Search for the cell housing the specified text and yield its (X, Y) center coordinate. 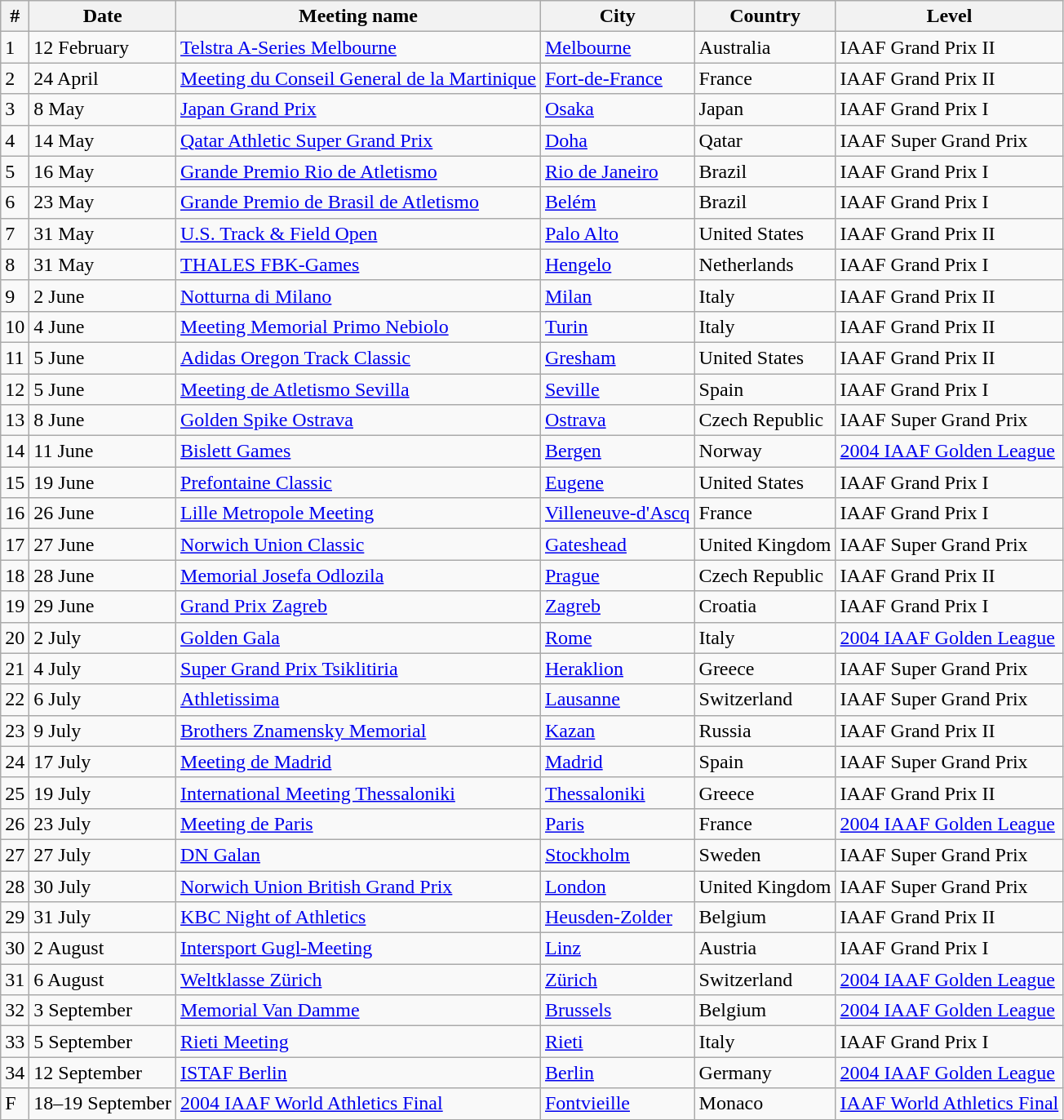
5 September (103, 1042)
Japan Grand Prix (359, 109)
Qatar Athletic Super Grand Prix (359, 140)
28 (15, 886)
23 May (103, 202)
Brussels (617, 1011)
Telstra A-Series Melbourne (359, 47)
16 (15, 513)
Lausanne (617, 700)
18–19 September (103, 1104)
# (15, 16)
THALES FBK-Games (359, 264)
Super Grand Prix Tsiklitiria (359, 669)
19 July (103, 793)
18 (15, 576)
Rieti (617, 1042)
20 (15, 638)
Meeting de Paris (359, 824)
8 June (103, 420)
International Meeting Thessaloniki (359, 793)
DN Galan (359, 855)
21 (15, 669)
Golden Gala (359, 638)
Meeting de Atletismo Sevilla (359, 389)
IAAF World Athletics Final (950, 1104)
Stockholm (617, 855)
Hengelo (617, 264)
8 May (103, 109)
14 (15, 451)
2004 IAAF World Athletics Final (359, 1104)
31 (15, 980)
Melbourne (617, 47)
Weltklasse Zürich (359, 980)
19 (15, 607)
Villeneuve-d'Ascq (617, 513)
17 July (103, 762)
Ostrava (617, 420)
9 July (103, 731)
30 July (103, 886)
3 (15, 109)
7 (15, 233)
Level (950, 16)
Gateshead (617, 544)
5 (15, 171)
12 September (103, 1073)
Madrid (617, 762)
Austria (765, 949)
Golden Spike Ostrava (359, 420)
Rome (617, 638)
6 August (103, 980)
14 May (103, 140)
Prefontaine Classic (359, 482)
Rieti Meeting (359, 1042)
29 June (103, 607)
26 (15, 824)
2 August (103, 949)
34 (15, 1073)
12 (15, 389)
Australia (765, 47)
Meeting name (359, 16)
29 (15, 918)
23 (15, 731)
33 (15, 1042)
Milan (617, 296)
Eugene (617, 482)
Palo Alto (617, 233)
Berlin (617, 1073)
10 (15, 327)
KBC Night of Athletics (359, 918)
2 (15, 78)
ISTAF Berlin (359, 1073)
26 June (103, 513)
24 (15, 762)
City (617, 16)
Doha (617, 140)
Russia (765, 731)
Zürich (617, 980)
Athletissima (359, 700)
Rio de Janeiro (617, 171)
Country (765, 16)
Qatar (765, 140)
Japan (765, 109)
12 February (103, 47)
1 (15, 47)
30 (15, 949)
25 (15, 793)
Fort-de-France (617, 78)
Adidas Oregon Track Classic (359, 358)
11 June (103, 451)
2 July (103, 638)
Norwich Union British Grand Prix (359, 886)
Grande Premio de Brasil de Atletismo (359, 202)
15 (15, 482)
Belém (617, 202)
2 June (103, 296)
Germany (765, 1073)
Heraklion (617, 669)
Meeting de Madrid (359, 762)
Notturna di Milano (359, 296)
London (617, 886)
Lille Metropole Meeting (359, 513)
Seville (617, 389)
U.S. Track & Field Open (359, 233)
23 July (103, 824)
9 (15, 296)
27 June (103, 544)
32 (15, 1011)
3 September (103, 1011)
Bergen (617, 451)
28 June (103, 576)
4 July (103, 669)
Intersport Gugl-Meeting (359, 949)
Date (103, 16)
Osaka (617, 109)
6 July (103, 700)
Monaco (765, 1104)
Norway (765, 451)
22 (15, 700)
Zagreb (617, 607)
27 July (103, 855)
4 June (103, 327)
17 (15, 544)
Gresham (617, 358)
Kazan (617, 731)
Grande Premio Rio de Atletismo (359, 171)
Netherlands (765, 264)
Prague (617, 576)
Bislett Games (359, 451)
Turin (617, 327)
Thessaloniki (617, 793)
24 April (103, 78)
4 (15, 140)
Norwich Union Classic (359, 544)
F (15, 1104)
Meeting Memorial Primo Nebiolo (359, 327)
31 July (103, 918)
Paris (617, 824)
13 (15, 420)
Memorial Van Damme (359, 1011)
6 (15, 202)
Fontvieille (617, 1104)
Sweden (765, 855)
Croatia (765, 607)
Meeting du Conseil General de la Martinique (359, 78)
Heusden-Zolder (617, 918)
Linz (617, 949)
Brothers Znamensky Memorial (359, 731)
8 (15, 264)
19 June (103, 482)
Grand Prix Zagreb (359, 607)
27 (15, 855)
16 May (103, 171)
Memorial Josefa Odlozila (359, 576)
11 (15, 358)
